Scan for the cell matching the given text and deliver its (X, Y) coordinate at center. 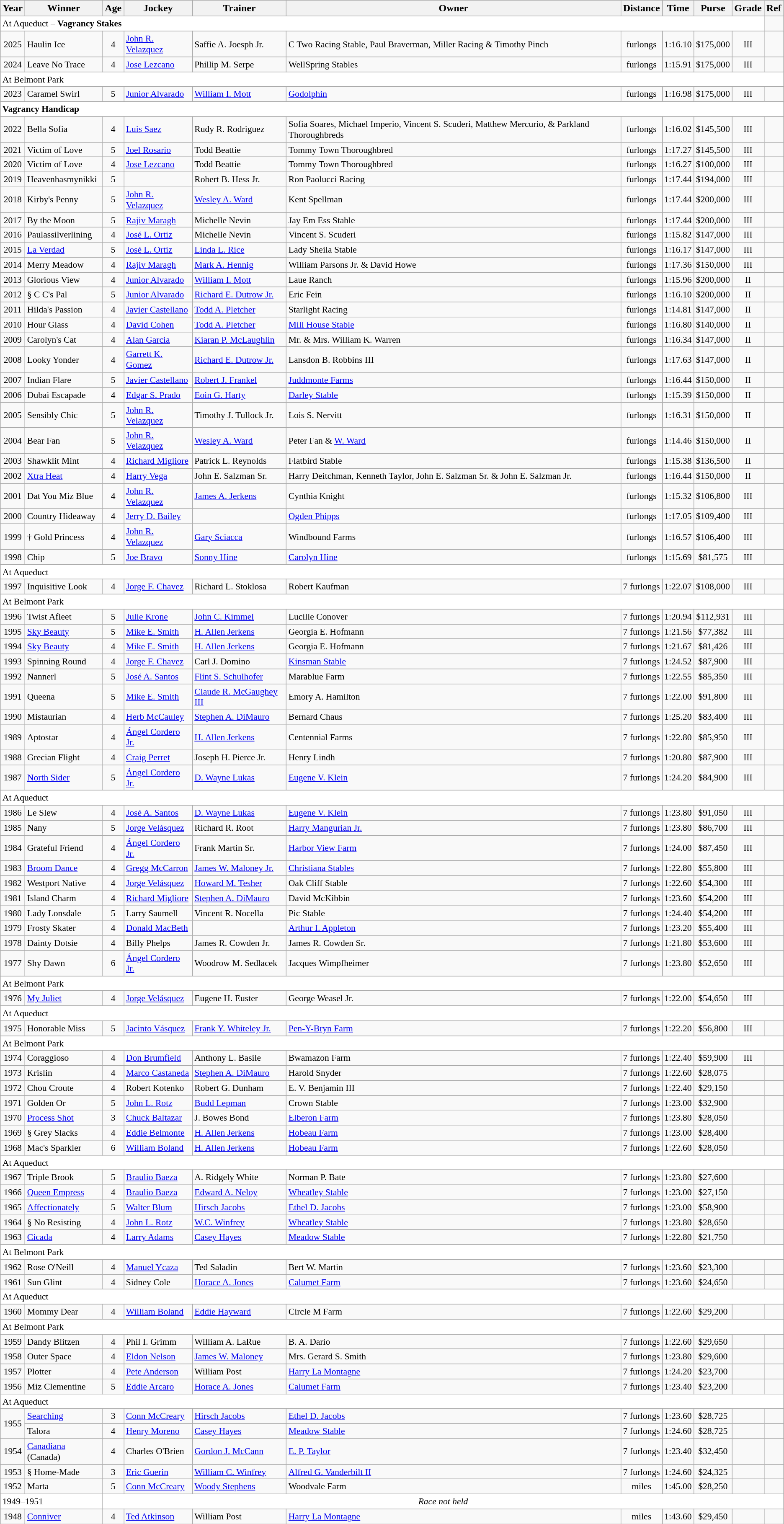
Joe Bravo (158, 557)
Canadiana (Canada) (64, 1451)
James R. Cowden Jr. (240, 943)
Shawklit Mint (64, 461)
Woody Stephens (240, 1487)
1:24.40 (678, 913)
Lady Lonsdale (64, 913)
Carolyn Hine (454, 557)
1:15.82 (678, 235)
1:17.27 (678, 150)
1989 (13, 737)
John C. Kimmel (240, 617)
Pen-Y-Bryn Farm (454, 1028)
Sidney Cole (158, 1282)
Searching (64, 1416)
$23,200 (713, 1387)
$56,800 (713, 1028)
1980 (13, 913)
Haulin Ice (64, 44)
Trainer (240, 8)
Paulassilverlining (64, 235)
1995 (13, 632)
1:15.32 (678, 496)
$28,250 (713, 1487)
WellSpring Stables (454, 65)
E. P. Taylor (454, 1451)
Bear Fan (64, 441)
James R. Cowden Sr. (454, 943)
1:21.56 (678, 632)
Phil I. Grimm (158, 1342)
Harbor View Farm (454, 848)
$109,400 (713, 517)
Outer Space (64, 1356)
Queen Empress (64, 1192)
Robert G. Dunham (240, 1088)
Circle M Farm (454, 1312)
1982 (13, 883)
1977 (13, 963)
1970 (13, 1118)
Conniver (64, 1516)
1956 (13, 1387)
2017 (13, 220)
Chip (64, 557)
1953 (13, 1472)
1:16.80 (678, 325)
David Cohen (158, 325)
Starlight Racing (454, 310)
Process Shot (64, 1118)
Donald MacBeth (158, 928)
$140,000 (713, 325)
Joseph H. Pierce Jr. (240, 757)
1:21.80 (678, 943)
1985 (13, 828)
Lois S. Nervitt (454, 415)
Rudy R. Rodriguez (240, 129)
1965 (13, 1207)
Oak Cliff Stable (454, 883)
Charles O'Brien (158, 1451)
Kiaran P. McLaughlin (240, 339)
Shy Dawn (64, 963)
Distance (642, 8)
$28,075 (713, 1073)
Nany (64, 828)
2020 (13, 165)
Richard L. Stoklosa (240, 587)
William C. Winfrey (240, 1472)
1:25.20 (678, 717)
1:16.57 (678, 536)
Rose O'Neill (64, 1267)
1:23.20 (678, 928)
1999 (13, 536)
B. A. Dario (454, 1342)
1:16.98 (678, 94)
Bwamazon Farm (454, 1058)
$54,650 (713, 998)
Budd Lepman (240, 1103)
Elberon Farm (454, 1118)
Robert B. Hess Jr. (240, 179)
$28,400 (713, 1133)
2004 (13, 441)
1958 (13, 1356)
2024 (13, 65)
$59,900 (713, 1058)
2003 (13, 461)
David McKibbin (454, 898)
$58,900 (713, 1207)
Larry Adams (158, 1237)
Mac's Sparkler (64, 1148)
§ Home-Made (64, 1472)
2008 (13, 359)
North Sider (64, 777)
$29,200 (713, 1312)
1:24.00 (678, 848)
Glorious View (64, 280)
$91,050 (713, 813)
1:14.46 (678, 441)
1:14.81 (678, 310)
Miz Clementine (64, 1387)
1986 (13, 813)
Patrick L. Reynolds (240, 461)
§ No Resisting (64, 1222)
2011 (13, 310)
2012 (13, 294)
$87,450 (713, 848)
Woodvale Farm (454, 1487)
$112,931 (713, 617)
Sonny Hine (240, 557)
$85,350 (713, 677)
Darley Stable (454, 395)
1972 (13, 1088)
1987 (13, 777)
Flint S. Schulhofer (240, 677)
Craig Perret (158, 757)
E. V. Benjamin III (454, 1088)
Island Charm (64, 898)
Dainty Dotsie (64, 943)
1964 (13, 1222)
Golden Or (64, 1103)
Bert W. Martin (454, 1267)
2007 (13, 380)
1992 (13, 677)
Owner (454, 8)
1:21.67 (678, 646)
Eldon Nelson (158, 1356)
Honorable Miss (64, 1028)
Anthony L. Basile (240, 1058)
Grade (748, 8)
§ C C's Pal (64, 294)
Eric Guerin (158, 1472)
Marco Castaneda (158, 1073)
Heavenhasmynikki (64, 179)
Spinning Round (64, 661)
2019 (13, 179)
1983 (13, 868)
Godolphin (454, 94)
Race not held (443, 1501)
2023 (13, 94)
Carl J. Domino (240, 661)
Jerry D. Bailey (158, 517)
Leave No Trace (64, 65)
1948 (13, 1516)
1:16.17 (678, 250)
1979 (13, 928)
Carolyn's Cat (64, 339)
Bernard Chaus (454, 717)
$81,426 (713, 646)
$23,700 (713, 1372)
C Two Racing Stable, Paul Braverman, Miller Racing & Timothy Pinch (454, 44)
Garrett K. Gomez (158, 359)
2006 (13, 395)
$106,400 (713, 536)
Age (113, 8)
1957 (13, 1372)
1993 (13, 661)
$52,650 (713, 963)
Frosty Skater (64, 928)
Talora (64, 1431)
Laue Ranch (454, 280)
Manuel Ycaza (158, 1267)
Richard R. Root (240, 828)
Mrs. Gerard S. Smith (454, 1356)
2005 (13, 415)
Twist Afleet (64, 617)
1:16.34 (678, 339)
2021 (13, 150)
Plotter (64, 1372)
Eugene H. Euster (240, 998)
2022 (13, 129)
Cicada (64, 1237)
Vincent R. Nocella (240, 913)
Julie Krone (158, 617)
$29,450 (713, 1516)
Robert Kaufman (454, 587)
Henry Lindh (454, 757)
Jockey (158, 8)
1952 (13, 1487)
1991 (13, 696)
1961 (13, 1282)
Nannerl (64, 677)
1:17.05 (678, 517)
Mill House Stable (454, 325)
1976 (13, 998)
Phillip M. Serpe (240, 65)
2025 (13, 44)
$85,950 (713, 737)
† Gold Princess (64, 536)
Don Brumfield (158, 1058)
Edward A. Neloy (240, 1192)
Ron Paolucci Racing (454, 179)
1971 (13, 1103)
Joel Rosario (158, 150)
1:22.55 (678, 677)
2014 (13, 265)
Timothy J. Tullock Jr. (240, 415)
Gary Sciacca (240, 536)
1954 (13, 1451)
1955 (13, 1423)
Harry Deitchman, Kenneth Taylor, John E. Salzman Sr. & John E. Salzman Jr. (454, 476)
1990 (13, 717)
Gordon J. McCann (240, 1451)
Mistaurian (64, 717)
$55,800 (713, 868)
$83,400 (713, 717)
La Verdad (64, 250)
Eoin G. Harty (240, 395)
Jay Em Ess Stable (454, 220)
$29,600 (713, 1356)
1973 (13, 1073)
Caramel Swirl (64, 94)
Aptostar (64, 737)
William A. LaRue (240, 1342)
Eric Fein (454, 294)
1966 (13, 1192)
Arthur I. Appleton (454, 928)
Eddie Hayward (240, 1312)
Henry Moreno (158, 1431)
2013 (13, 280)
2010 (13, 325)
1:20.80 (678, 757)
1968 (13, 1148)
Kinsman Stable (454, 661)
1949–1951 (52, 1501)
1994 (13, 646)
Cynthia Knight (454, 496)
John E. Salzman Sr. (240, 476)
Mommy Dear (64, 1312)
$106,800 (713, 496)
Xtra Heat (64, 476)
Sofia Soares, Michael Imperio, Vincent S. Scuderi, Matthew Mercurio, & Parkland Thoroughbreds (454, 129)
Harold Snyder (454, 1073)
1:20.94 (678, 617)
James W. Maloney Jr. (240, 868)
1:17.63 (678, 359)
1:15.69 (678, 557)
$100,000 (713, 165)
$136,500 (713, 461)
$27,600 (713, 1178)
Herb McCauley (158, 717)
Sun Glint (64, 1282)
Flatbird Stable (454, 461)
1998 (13, 557)
Robert Kotenko (158, 1088)
Frank Martin Sr. (240, 848)
$54,300 (713, 883)
Woodrow M. Sedlacek (240, 963)
Ref (774, 8)
$23,300 (713, 1267)
1959 (13, 1342)
1984 (13, 848)
Mr. & Mrs. William K. Warren (454, 339)
Juddmonte Farms (454, 380)
My Juliet (64, 998)
Jacinto Vásquez (158, 1028)
Bella Sofia (64, 129)
Indian Flare (64, 380)
Pete Anderson (158, 1372)
§ Grey Slacks (64, 1133)
$29,150 (713, 1088)
James A. Jerkens (240, 496)
Gregg McCarron (158, 868)
Harry Vega (158, 476)
1:16.02 (678, 129)
1963 (13, 1237)
Walter Blum (158, 1207)
Claude R. McGaughey III (240, 696)
W.C. Winfrey (240, 1222)
$32,450 (713, 1451)
Jacques Wimpfheimer (454, 963)
$108,000 (713, 587)
Merry Meadow (64, 265)
Larry Saumell (158, 913)
2002 (13, 476)
1:17.36 (678, 265)
1:16.27 (678, 165)
$77,382 (713, 632)
Affectionately (64, 1207)
2015 (13, 250)
Alan Garcia (158, 339)
Windbound Farms (454, 536)
2001 (13, 496)
Norman P. Bate (454, 1178)
A. Ridgely White (240, 1178)
Kent Spellman (454, 199)
Centennial Farms (454, 737)
Vincent S. Scuderi (454, 235)
2018 (13, 199)
Ted Saladin (240, 1267)
Vagrancy Handicap (392, 109)
Queena (64, 696)
$28,650 (713, 1222)
Hour Glass (64, 325)
Dubai Escapade (64, 395)
$29,650 (713, 1342)
William Parsons Jr. & David Howe (454, 265)
2009 (13, 339)
Howard M. Tesher (240, 883)
Country Hideaway (64, 517)
$21,750 (713, 1237)
Grateful Friend (64, 848)
Eddie Belmonte (158, 1133)
Frank Y. Whiteley Jr. (240, 1028)
1:15.39 (678, 395)
1:16.31 (678, 415)
Lady Sheila Stable (454, 250)
Lansdon B. Robbins III (454, 359)
$53,600 (713, 943)
1996 (13, 617)
Alfred G. Vanderbilt II (454, 1472)
James W. Maloney (240, 1356)
1988 (13, 757)
Year (13, 8)
$24,650 (713, 1282)
Chuck Baltazar (158, 1118)
$194,000 (713, 179)
Marablue Farm (454, 677)
Hilda's Passion (64, 310)
Christiana Stables (454, 868)
Sensibly Chic (64, 415)
1:15.96 (678, 280)
1967 (13, 1178)
Krislin (64, 1073)
J. Bowes Bond (240, 1118)
Inquisitive Look (64, 587)
1969 (13, 1133)
Purse (713, 8)
1981 (13, 898)
$27,150 (713, 1192)
Chou Croute (64, 1088)
Westport Native (64, 883)
1:22.20 (678, 1028)
$84,900 (713, 777)
1997 (13, 587)
1960 (13, 1312)
Kirby's Penny (64, 199)
Looky Yonder (64, 359)
$24,325 (713, 1472)
Broom Dance (64, 868)
Ted Atkinson (158, 1516)
Ogden Phipps (454, 517)
Luis Saez (158, 129)
1:15.91 (678, 65)
1:24.52 (678, 661)
Grecian Flight (64, 757)
At Aqueduct – Vagrancy Stakes (382, 24)
2000 (13, 517)
Dandy Blitzen (64, 1342)
Saffie A. Joesph Jr. (240, 44)
Winner (64, 8)
Emory A. Hamilton (454, 696)
Billy Phelps (158, 943)
1978 (13, 943)
Robert J. Frankel (240, 380)
2016 (13, 235)
Time (678, 8)
$91,800 (713, 696)
Lucille Conover (454, 617)
George Weasel Jr. (454, 998)
Marta (64, 1487)
Peter Fan & W. Ward (454, 441)
Edgar S. Prado (158, 395)
1:43.60 (678, 1516)
1974 (13, 1058)
Harry Mangurian Jr. (454, 828)
Pic Stable (454, 913)
By the Moon (64, 220)
Mark A. Hennig (240, 265)
1:15.38 (678, 461)
$55,400 (713, 928)
Eddie Arcaro (158, 1387)
1:22.07 (678, 587)
1975 (13, 1028)
$81,575 (713, 557)
$32,900 (713, 1103)
Le Slew (64, 813)
Linda L. Rice (240, 250)
Dat You Miz Blue (64, 496)
Coraggioso (64, 1058)
$86,700 (713, 828)
Triple Brook (64, 1178)
Crown Stable (454, 1103)
1:45.00 (678, 1487)
1962 (13, 1267)
